From the cell containing the given text, extract its center point as [x, y] coordinate. 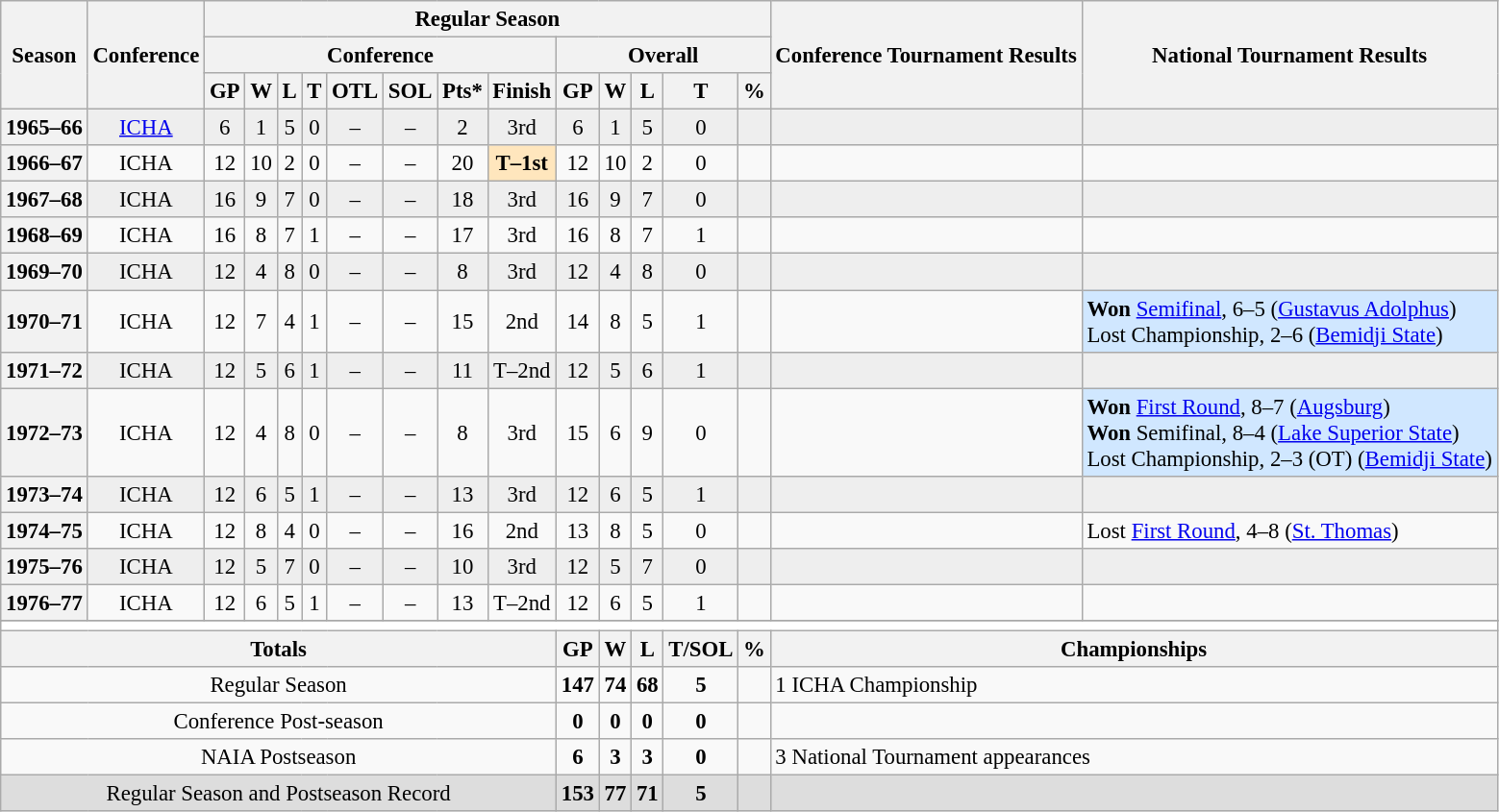
1974–75 [44, 530]
T/SOL [701, 649]
Season [44, 56]
18 [462, 200]
Pts* [462, 91]
SOL [411, 91]
National Tournament Results [1289, 56]
1969–70 [44, 272]
Conference Tournament Results [926, 56]
NAIA Postseason [279, 757]
147 [577, 685]
Finish [521, 91]
Won Semifinal, 6–5 (Gustavus Adolphus)Lost Championship, 2–6 (Bemidji State) [1289, 321]
11 [462, 370]
Regular Season and Postseason Record [279, 794]
14 [577, 321]
71 [648, 794]
Conference Post-season [279, 722]
1970–71 [44, 321]
17 [462, 235]
1976–77 [44, 603]
1975–76 [44, 567]
Totals [279, 649]
1966–67 [44, 163]
Championships [1134, 649]
153 [577, 794]
Lost First Round, 4–8 (St. Thomas) [1289, 530]
Overall [663, 56]
1972–73 [44, 432]
74 [615, 685]
1971–72 [44, 370]
1973–74 [44, 494]
20 [462, 163]
T–1st [521, 163]
3 National Tournament appearances [1134, 757]
1968–69 [44, 235]
68 [648, 685]
1 ICHA Championship [1134, 685]
OTL [356, 91]
77 [615, 794]
1965–66 [44, 128]
Won First Round, 8–7 (Augsburg)Won Semifinal, 8–4 (Lake Superior State)Lost Championship, 2–3 (OT) (Bemidji State) [1289, 432]
1967–68 [44, 200]
